From the cell containing the given text, extract its center point as (x, y) coordinate. 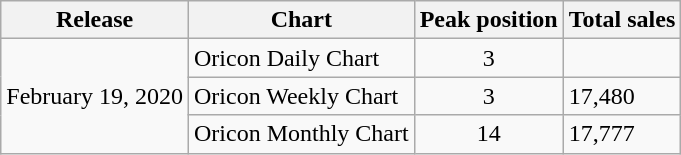
Oricon Daily Chart (301, 58)
17,480 (622, 96)
Peak position (488, 20)
Release (95, 20)
14 (488, 134)
February 19, 2020 (95, 96)
Total sales (622, 20)
Oricon Weekly Chart (301, 96)
Oricon Monthly Chart (301, 134)
17,777 (622, 134)
Chart (301, 20)
